Capture the cell that displays the provided text and extract its [X, Y] central coordinate. 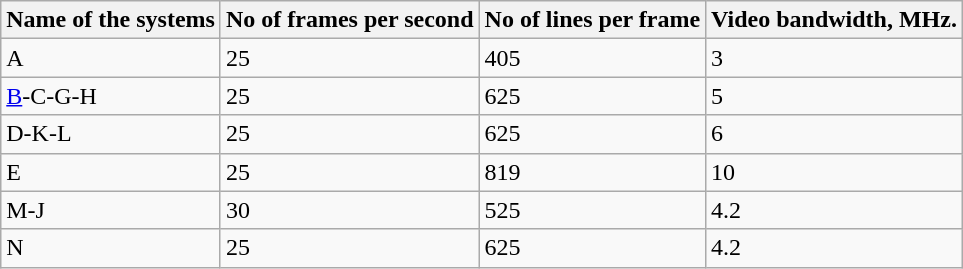
405 [592, 58]
A [111, 58]
10 [834, 172]
525 [592, 210]
3 [834, 58]
6 [834, 134]
5 [834, 96]
No of frames per second [350, 20]
D-K-L [111, 134]
B-C-G-H [111, 96]
No of lines per frame [592, 20]
E [111, 172]
M-J [111, 210]
30 [350, 210]
N [111, 248]
Name of the systems [111, 20]
819 [592, 172]
Video bandwidth, MHz. [834, 20]
